Scan for the cell matching the given text and deliver its (X, Y) coordinate at center. 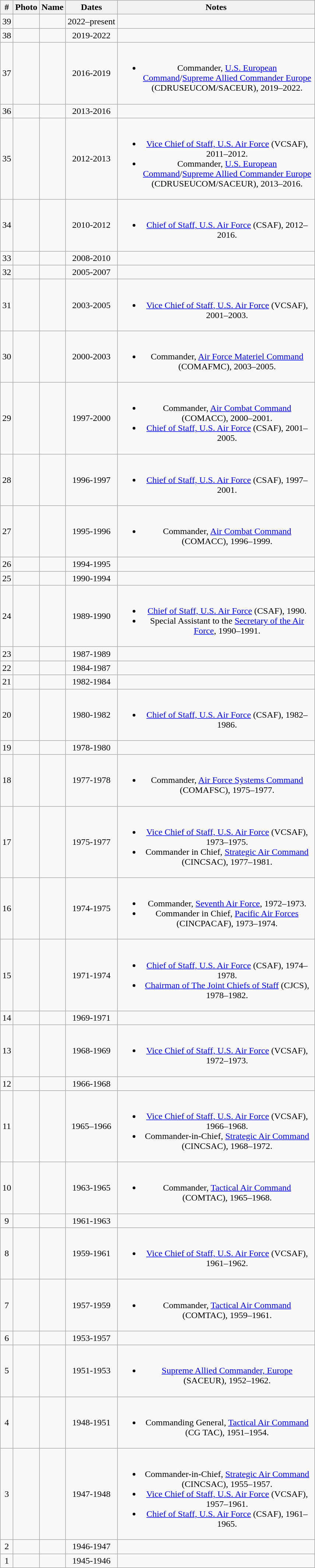
13 (7, 1050)
14 (7, 1018)
Commander, Air Combat Command (COMACC), 2000–2001.Chief of Staff, U.S. Air Force (CSAF), 2001–2005. (216, 418)
1953-1957 (91, 1338)
11 (7, 1126)
18 (7, 780)
22 (7, 668)
1971-1974 (91, 975)
Commander, Air Force Materiel Command (COMAFMC), 2003–2005. (216, 356)
Name (52, 7)
Vice Chief of Staff, U.S. Air Force (VCSAF), 1961–1962. (216, 1254)
Supreme Allied Commander, Europe (SACEUR), 1952–1962. (216, 1371)
2 (7, 1547)
Commander, Seventh Air Force, 1972–1973.Commander in Chief, Pacific Air Forces (CINCPACAF), 1973–1974. (216, 908)
7 (7, 1305)
1951-1953 (91, 1371)
23 (7, 654)
15 (7, 975)
2005-2007 (91, 272)
Vice Chief of Staff, U.S. Air Force (VCSAF), 1972–1973. (216, 1050)
24 (7, 616)
12 (7, 1083)
4 (7, 1422)
1947-1948 (91, 1494)
2010-2012 (91, 225)
26 (7, 564)
21 (7, 682)
2003-2005 (91, 305)
17 (7, 842)
1961-1963 (91, 1221)
1995-1996 (91, 532)
2013-2016 (91, 111)
8 (7, 1254)
20 (7, 715)
1968-1969 (91, 1050)
31 (7, 305)
1945-1946 (91, 1561)
1969-1971 (91, 1018)
Commander, U.S. European Command/Supreme Allied Commander Europe (CDRUSEUCOM/SACEUR), 2019–2022. (216, 73)
30 (7, 356)
Notes (216, 7)
28 (7, 480)
36 (7, 111)
1957-1959 (91, 1305)
37 (7, 73)
2016-2019 (91, 73)
1946-1947 (91, 1547)
Chief of Staff, U.S. Air Force (CSAF), 1997–2001. (216, 480)
35 (7, 158)
32 (7, 272)
1990-1994 (91, 578)
2008-2010 (91, 258)
Chief of Staff, U.S. Air Force (CSAF), 1982–1986. (216, 715)
34 (7, 225)
29 (7, 418)
Vice Chief of Staff, U.S. Air Force (VCSAF), 2001–2003. (216, 305)
16 (7, 908)
1982-1984 (91, 682)
1980-1982 (91, 715)
3 (7, 1494)
Vice Chief of Staff, U.S. Air Force (VCSAF), 1966–1968.Commander-in-Chief, Strategic Air Command (CINCSAC), 1968–1972. (216, 1126)
1966-1968 (91, 1083)
6 (7, 1338)
Vice Chief of Staff, U.S. Air Force (VCSAF), 1973–1975.Commander in Chief, Strategic Air Command (CINCSAC), 1977–1981. (216, 842)
10 (7, 1188)
# (7, 7)
25 (7, 578)
1989-1990 (91, 616)
Chief of Staff, U.S. Air Force (CSAF), 1990.Special Assistant to the Secretary of the Air Force, 1990–1991. (216, 616)
2012-2013 (91, 158)
Commanding General, Tactical Air Command (CG TAC), 1951–1954. (216, 1422)
38 (7, 35)
Chief of Staff, U.S. Air Force (CSAF), 1974–1978.Chairman of The Joint Chiefs of Staff (CJCS), 1978–1982. (216, 975)
1963-1965 (91, 1188)
1978-1980 (91, 748)
2022–present (91, 21)
5 (7, 1371)
1984-1987 (91, 668)
33 (7, 258)
1997-2000 (91, 418)
1948-1951 (91, 1422)
2000-2003 (91, 356)
19 (7, 748)
Commander, Air Combat Command (COMACC), 1996–1999. (216, 532)
Chief of Staff, U.S. Air Force (CSAF), 2012–2016. (216, 225)
1 (7, 1561)
Commander, Air Force Systems Command (COMAFSC), 1975–1977. (216, 780)
Photo (27, 7)
1977-1978 (91, 780)
1975-1977 (91, 842)
1994-1995 (91, 564)
27 (7, 532)
1987-1989 (91, 654)
39 (7, 21)
1959-1961 (91, 1254)
2019-2022 (91, 35)
Dates (91, 7)
1965–1966 (91, 1126)
Commander, Tactical Air Command (COMTAC), 1959–1961. (216, 1305)
Commander, Tactical Air Command (COMTAC), 1965–1968. (216, 1188)
9 (7, 1221)
1996-1997 (91, 480)
1974-1975 (91, 908)
